Identify which cell holds the provided text, then report its (x, y) central coordinate. 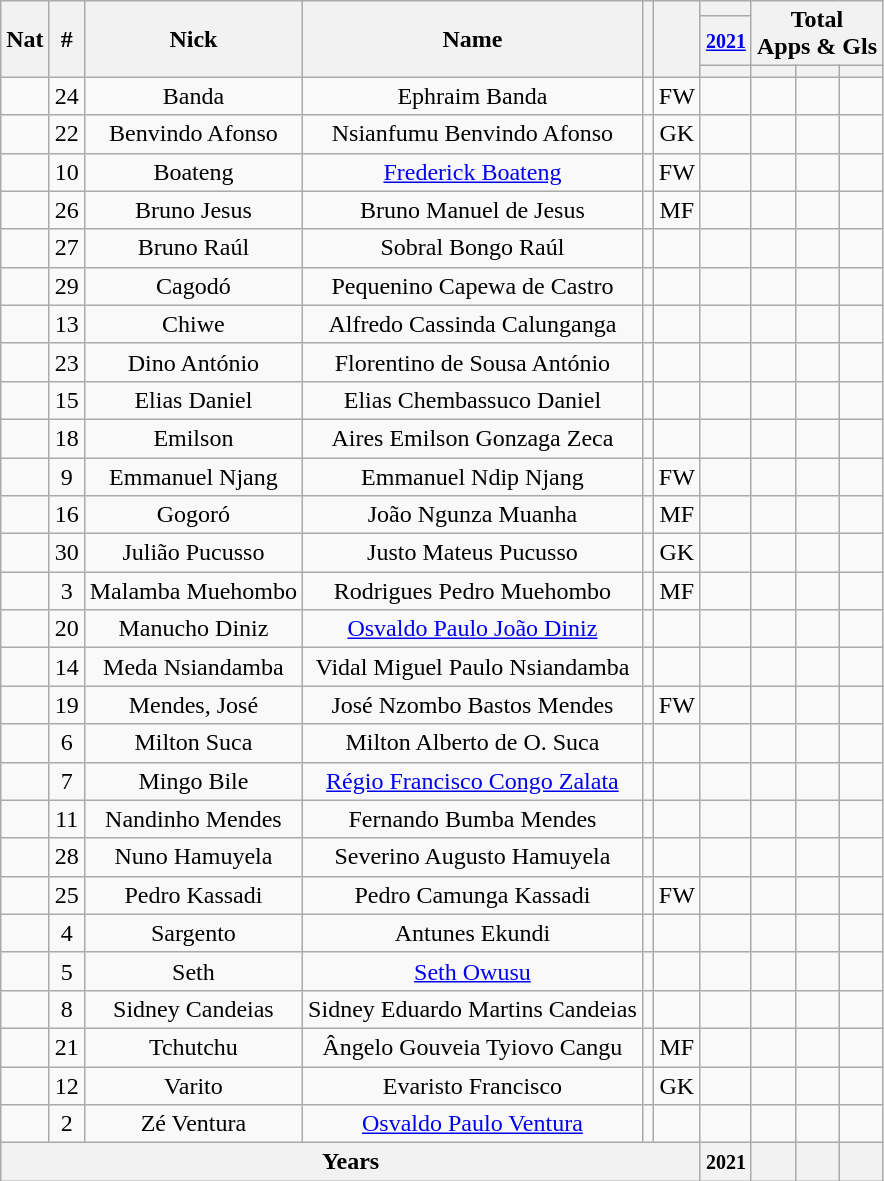
30 (66, 553)
Seth Owusu (473, 971)
Milton Suca (193, 743)
16 (66, 515)
Cagodó (193, 286)
Alfredo Cassinda Calunganga (473, 324)
11 (66, 819)
Nsianfumu Benvindo Afonso (473, 134)
20 (66, 629)
Antunes Ekundi (473, 933)
Mingo Bile (193, 781)
18 (66, 438)
Elias Daniel (193, 400)
Mendes, José (193, 705)
Name (473, 39)
# (66, 39)
Justo Mateus Pucusso (473, 553)
25 (66, 895)
6 (66, 743)
Emmanuel Njang (193, 477)
Sobral Bongo Raúl (473, 248)
12 (66, 1085)
Frederick Boateng (473, 172)
TotalApps & Gls (816, 34)
Varito (193, 1085)
Banda (193, 96)
10 (66, 172)
Emmanuel Ndip Njang (473, 477)
Dino António (193, 362)
22 (66, 134)
Julião Pucusso (193, 553)
14 (66, 667)
24 (66, 96)
Pedro Camunga Kassadi (473, 895)
21 (66, 1047)
Bruno Raúl (193, 248)
Ephraim Banda (473, 96)
26 (66, 210)
19 (66, 705)
Tchutchu (193, 1047)
13 (66, 324)
2 (66, 1124)
4 (66, 933)
Osvaldo Paulo João Diniz (473, 629)
Gogoró (193, 515)
Malamba Muehombo (193, 591)
5 (66, 971)
23 (66, 362)
Nuno Hamuyela (193, 857)
Severino Augusto Hamuyela (473, 857)
Nick (193, 39)
Emilson (193, 438)
Florentino de Sousa António (473, 362)
Fernando Bumba Mendes (473, 819)
Pequenino Capewa de Castro (473, 286)
Seth (193, 971)
Pedro Kassadi (193, 895)
3 (66, 591)
Nat (25, 39)
8 (66, 1009)
28 (66, 857)
29 (66, 286)
Sidney Eduardo Martins Candeias (473, 1009)
Bruno Jesus (193, 210)
Boateng (193, 172)
7 (66, 781)
Years (351, 1162)
Régio Francisco Congo Zalata (473, 781)
Manucho Diniz (193, 629)
Ângelo Gouveia Tyiovo Cangu (473, 1047)
João Ngunza Muanha (473, 515)
Benvindo Afonso (193, 134)
Aires Emilson Gonzaga Zeca (473, 438)
Chiwe (193, 324)
Nandinho Mendes (193, 819)
Sargento (193, 933)
José Nzombo Bastos Mendes (473, 705)
Bruno Manuel de Jesus (473, 210)
Elias Chembassuco Daniel (473, 400)
Osvaldo Paulo Ventura (473, 1124)
27 (66, 248)
Sidney Candeias (193, 1009)
Evaristo Francisco (473, 1085)
Rodrigues Pedro Muehombo (473, 591)
Zé Ventura (193, 1124)
Vidal Miguel Paulo Nsiandamba (473, 667)
Milton Alberto de O. Suca (473, 743)
15 (66, 400)
9 (66, 477)
Meda Nsiandamba (193, 667)
